From the cell containing the given text, extract its center point as (x, y) coordinate. 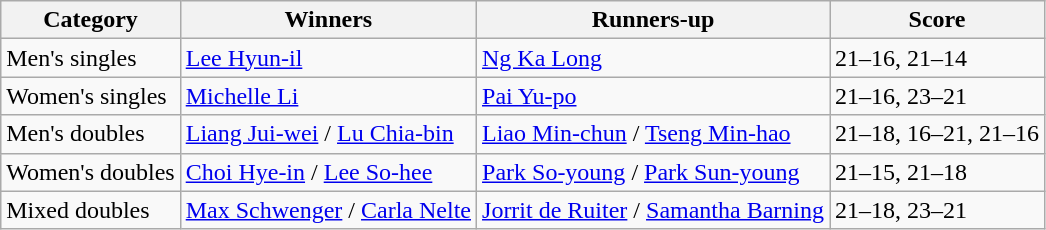
Runners-up (654, 20)
21–16, 21–14 (938, 58)
Jorrit de Ruiter / Samantha Barning (654, 210)
Winners (328, 20)
Women's doubles (90, 172)
Mixed doubles (90, 210)
Lee Hyun-il (328, 58)
Score (938, 20)
Ng Ka Long (654, 58)
Women's singles (90, 96)
Michelle Li (328, 96)
21–18, 16–21, 21–16 (938, 134)
Men's doubles (90, 134)
Pai Yu-po (654, 96)
21–16, 23–21 (938, 96)
Choi Hye-in / Lee So-hee (328, 172)
Category (90, 20)
Max Schwenger / Carla Nelte (328, 210)
Liang Jui-wei / Lu Chia-bin (328, 134)
Park So-young / Park Sun-young (654, 172)
21–15, 21–18 (938, 172)
21–18, 23–21 (938, 210)
Men's singles (90, 58)
Liao Min-chun / Tseng Min-hao (654, 134)
